Find where the given text appears and provide that cell's center as (x, y) coordinate. 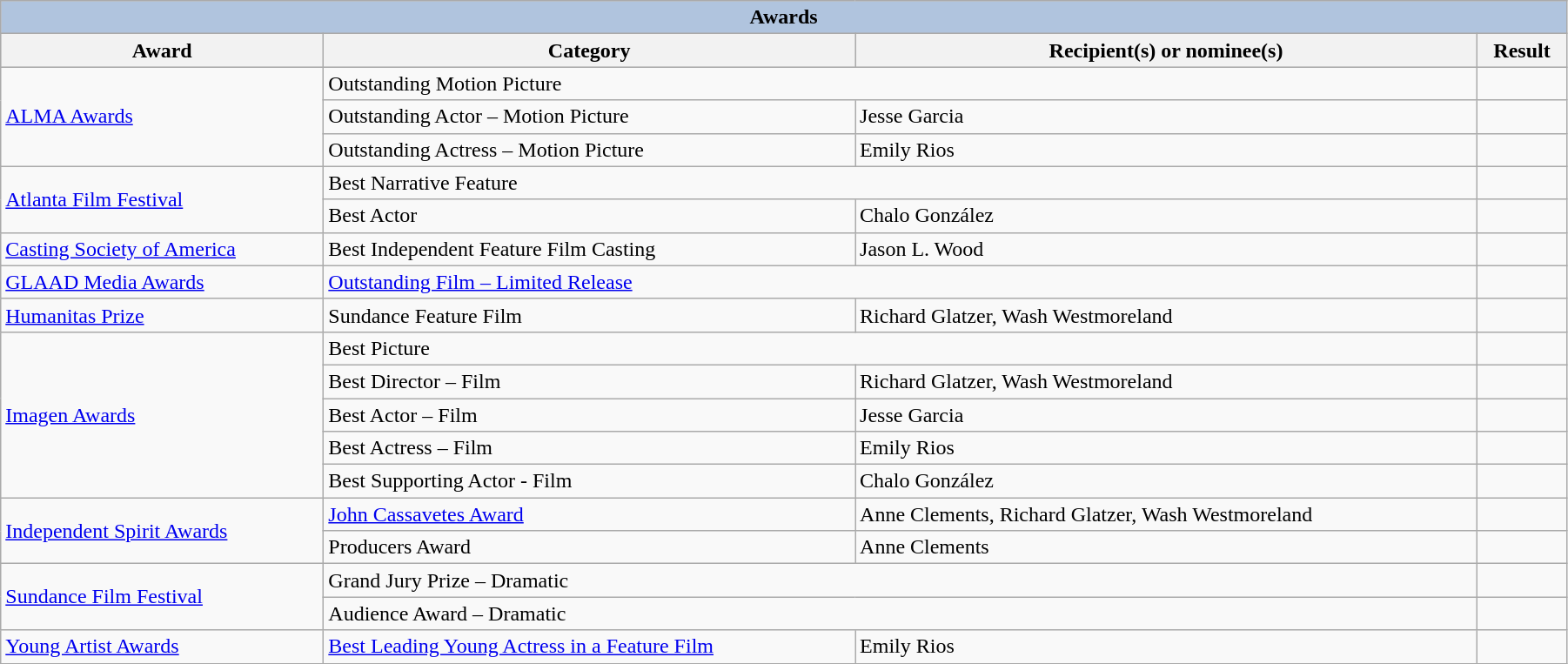
Awards (784, 17)
Independent Spirit Awards (162, 531)
Best Picture (901, 348)
ALMA Awards (162, 117)
Best Independent Feature Film Casting (590, 249)
Outstanding Motion Picture (901, 84)
Imagen Awards (162, 414)
Best Director – Film (590, 381)
Young Artist Awards (162, 647)
Humanitas Prize (162, 315)
Atlanta Film Festival (162, 199)
Result (1523, 50)
Category (590, 50)
Award (162, 50)
Best Actress – Film (590, 448)
Outstanding Actress – Motion Picture (590, 150)
GLAAD Media Awards (162, 282)
Recipient(s) or nominee(s) (1166, 50)
Best Actor – Film (590, 415)
Outstanding Film – Limited Release (901, 282)
Audience Award – Dramatic (901, 614)
Anne Clements, Richard Glatzer, Wash Westmoreland (1166, 514)
Best Actor (590, 216)
Grand Jury Prize – Dramatic (901, 580)
Outstanding Actor – Motion Picture (590, 117)
Best Narrative Feature (901, 183)
Best Leading Young Actress in a Feature Film (590, 647)
Casting Society of America (162, 249)
Best Supporting Actor - Film (590, 481)
Sundance Film Festival (162, 597)
Sundance Feature Film (590, 315)
Jason L. Wood (1166, 249)
John Cassavetes Award (590, 514)
Producers Award (590, 547)
Anne Clements (1166, 547)
